Return the [X, Y] coordinate for the center point of the cell that contains the specified text.  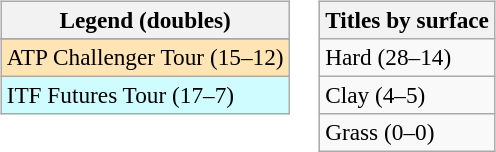
Hard (28–14) [408, 57]
Titles by surface [408, 20]
Grass (0–0) [408, 133]
Clay (4–5) [408, 95]
Legend (doubles) [145, 20]
ITF Futures Tour (17–7) [145, 95]
ATP Challenger Tour (15–12) [145, 57]
